Search for the cell housing the specified text and yield its (x, y) center coordinate. 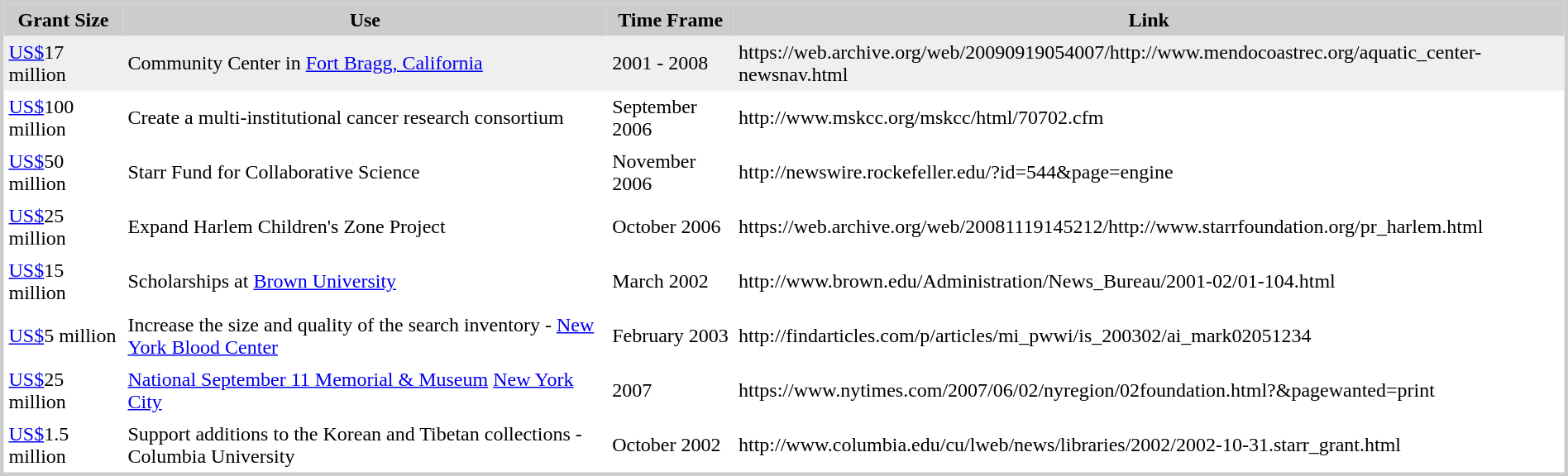
September 2006 (670, 118)
2007 (670, 391)
2001 - 2008 (670, 64)
http://newswire.rockefeller.edu/?id=544&page=engine (1149, 173)
US$15 million (63, 282)
http://findarticles.com/p/articles/mi_pwwi/is_200302/ai_mark02051234 (1149, 336)
US$17 million (63, 64)
https://web.archive.org/web/20090919054007/http://www.mendocoastrec.org/aquatic_center-newsnav.html (1149, 64)
US$100 million (63, 118)
Starr Fund for Collaborative Science (365, 173)
Scholarships at Brown University (365, 282)
March 2002 (670, 282)
Create a multi-institutional cancer research consortium (365, 118)
Use (365, 20)
October 2006 (670, 227)
Grant Size (63, 20)
Support additions to the Korean and Tibetan collections - Columbia University (365, 445)
Time Frame (670, 20)
Link (1149, 20)
US$50 million (63, 173)
http://www.columbia.edu/cu/lweb/news/libraries/2002/2002-10-31.starr_grant.html (1149, 445)
https://www.nytimes.com/2007/06/02/nyregion/02foundation.html?&pagewanted=print (1149, 391)
February 2003 (670, 336)
http://www.brown.edu/Administration/News_Bureau/2001-02/01-104.html (1149, 282)
US$5 million (63, 336)
October 2002 (670, 445)
https://web.archive.org/web/20081119145212/http://www.starrfoundation.org/pr_harlem.html (1149, 227)
Community Center in Fort Bragg, California (365, 64)
Expand Harlem Children's Zone Project (365, 227)
http://www.mskcc.org/mskcc/html/70702.cfm (1149, 118)
Increase the size and quality of the search inventory - New York Blood Center (365, 336)
November 2006 (670, 173)
US$1.5 million (63, 445)
National September 11 Memorial & Museum New York City (365, 391)
